Extract the (x, y) coordinate from the center of the cell holding the provided text.  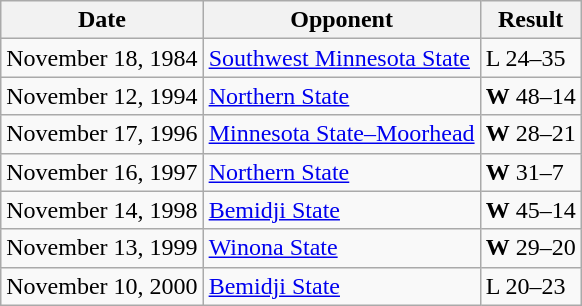
November 10, 2000 (102, 286)
November 17, 1996 (102, 134)
Result (530, 20)
November 16, 1997 (102, 172)
November 12, 1994 (102, 96)
Winona State (342, 248)
November 14, 1998 (102, 210)
W 48–14 (530, 96)
L 20–23 (530, 286)
Date (102, 20)
Southwest Minnesota State (342, 58)
W 31–7 (530, 172)
November 13, 1999 (102, 248)
W 29–20 (530, 248)
Minnesota State–Moorhead (342, 134)
W 45–14 (530, 210)
November 18, 1984 (102, 58)
Opponent (342, 20)
L 24–35 (530, 58)
W 28–21 (530, 134)
